Identify which cell holds the provided text, then report its (X, Y) central coordinate. 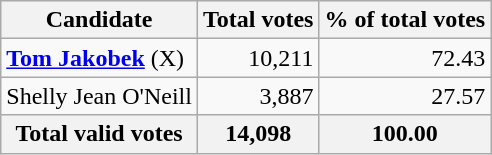
27.57 (405, 96)
Total votes (258, 20)
72.43 (405, 58)
10,211 (258, 58)
Total valid votes (100, 134)
3,887 (258, 96)
100.00 (405, 134)
% of total votes (405, 20)
14,098 (258, 134)
Candidate (100, 20)
Shelly Jean O'Neill (100, 96)
Tom Jakobek (X) (100, 58)
